Output the [x, y] coordinate of the center of the cell containing the given text.  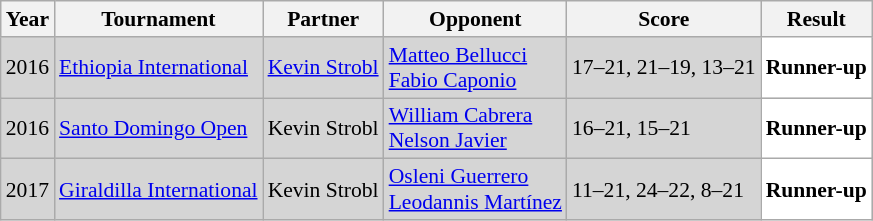
Tournament [158, 19]
Year [28, 19]
Giraldilla International [158, 190]
Score [664, 19]
Ethiopia International [158, 68]
11–21, 24–22, 8–21 [664, 190]
Osleni Guerrero Leodannis Martínez [476, 190]
2017 [28, 190]
Matteo Bellucci Fabio Caponio [476, 68]
Opponent [476, 19]
Partner [324, 19]
Santo Domingo Open [158, 128]
17–21, 21–19, 13–21 [664, 68]
Result [816, 19]
16–21, 15–21 [664, 128]
William Cabrera Nelson Javier [476, 128]
